Identify which cell holds the provided text, then report its [X, Y] central coordinate. 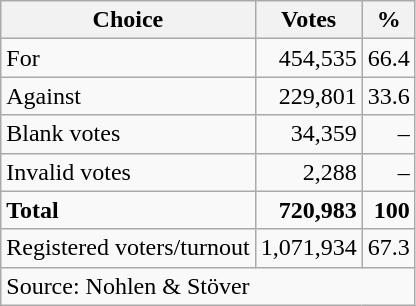
100 [388, 210]
229,801 [308, 96]
720,983 [308, 210]
454,535 [308, 58]
Total [128, 210]
34,359 [308, 134]
Choice [128, 20]
Invalid votes [128, 172]
For [128, 58]
Against [128, 96]
66.4 [388, 58]
Votes [308, 20]
2,288 [308, 172]
Source: Nohlen & Stöver [208, 286]
33.6 [388, 96]
1,071,934 [308, 248]
67.3 [388, 248]
Registered voters/turnout [128, 248]
% [388, 20]
Blank votes [128, 134]
